Pinpoint the cell where the given text exists, returning its (X, Y) midpoint coordinate. 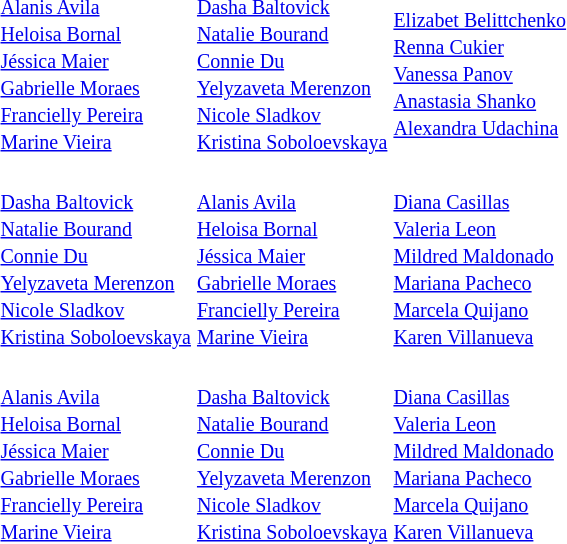
Alanis AvilaHeloisa BornalJéssica MaierGabrielle MoraesFrancielly PereiraMarine Vieira (292, 255)
